Detect which cell encompasses the target text, then output its (x, y) center coordinate. 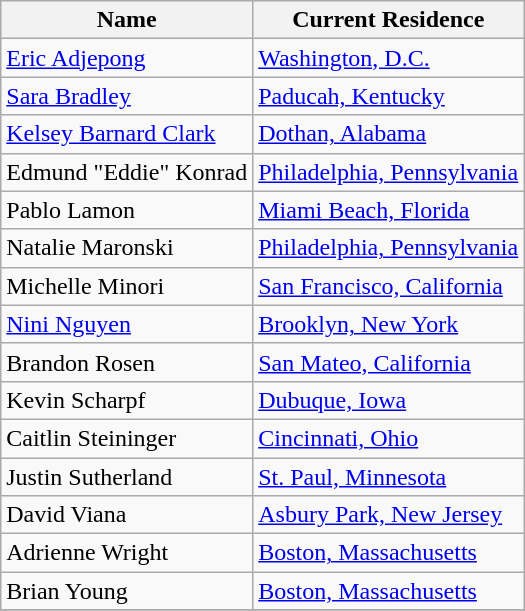
Name (127, 20)
San Mateo, California (388, 362)
Cincinnati, Ohio (388, 438)
Kelsey Barnard Clark (127, 134)
Pablo Lamon (127, 210)
Brooklyn, New York (388, 324)
Dothan, Alabama (388, 134)
Caitlin Steininger (127, 438)
St. Paul, Minnesota (388, 477)
Sara Bradley (127, 96)
Edmund "Eddie" Konrad (127, 172)
Current Residence (388, 20)
Eric Adjepong (127, 58)
Miami Beach, Florida (388, 210)
Adrienne Wright (127, 553)
San Francisco, California (388, 286)
Brian Young (127, 591)
Asbury Park, New Jersey (388, 515)
Paducah, Kentucky (388, 96)
Justin Sutherland (127, 477)
David Viana (127, 515)
Natalie Maronski (127, 248)
Kevin Scharpf (127, 400)
Brandon Rosen (127, 362)
Dubuque, Iowa (388, 400)
Michelle Minori (127, 286)
Nini Nguyen (127, 324)
Washington, D.C. (388, 58)
